Search for the cell housing the specified text and yield its (x, y) center coordinate. 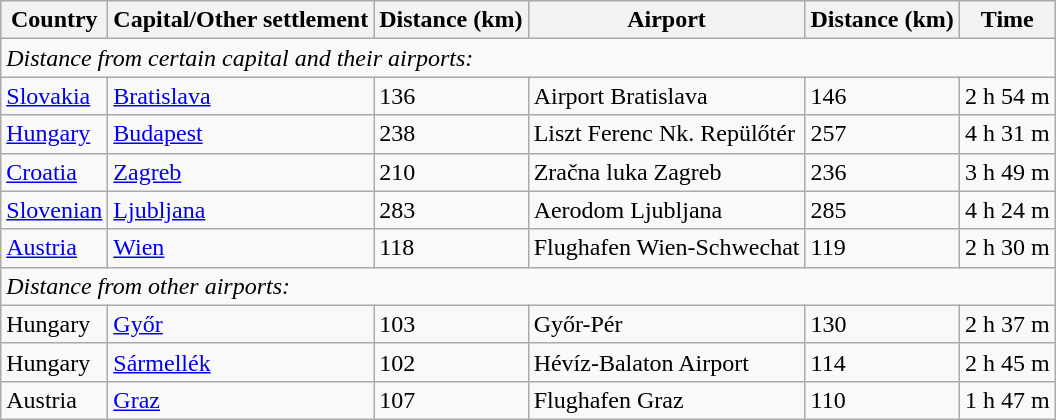
Ljubljana (241, 210)
Zagreb (241, 172)
Győr-Pér (666, 324)
Country (54, 20)
Hévíz-Balaton Airport (666, 362)
Slovakia (54, 96)
Flughafen Graz (666, 400)
Airport (666, 20)
Airport Bratislava (666, 96)
283 (451, 210)
146 (882, 96)
Aerodom Ljubljana (666, 210)
118 (451, 248)
238 (451, 134)
4 h 31 m (1007, 134)
Győr (241, 324)
119 (882, 248)
Zračna luka Zagreb (666, 172)
2 h 37 m (1007, 324)
Liszt Ferenc Nk. Repülőtér (666, 134)
Time (1007, 20)
103 (451, 324)
102 (451, 362)
1 h 47 m (1007, 400)
130 (882, 324)
2 h 45 m (1007, 362)
2 h 54 m (1007, 96)
Flughafen Wien-Schwechat (666, 248)
Bratislava (241, 96)
Sármellék (241, 362)
285 (882, 210)
136 (451, 96)
110 (882, 400)
236 (882, 172)
Wien (241, 248)
114 (882, 362)
107 (451, 400)
Capital/Other settlement (241, 20)
4 h 24 m (1007, 210)
Graz (241, 400)
Slovenian (54, 210)
Distance from other airports: (528, 286)
210 (451, 172)
3 h 49 m (1007, 172)
Distance from certain capital and their airports: (528, 58)
Budapest (241, 134)
257 (882, 134)
2 h 30 m (1007, 248)
Croatia (54, 172)
